From the cell containing the given text, extract its center point as [X, Y] coordinate. 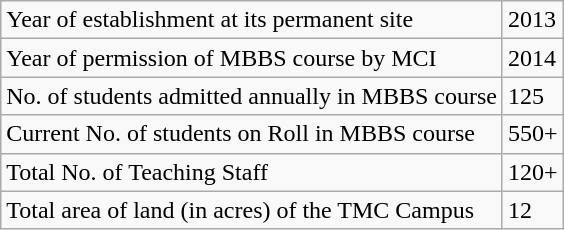
Year of establishment at its permanent site [252, 20]
125 [532, 96]
Total No. of Teaching Staff [252, 172]
Total area of land (in acres) of the TMC Campus [252, 210]
Year of permission of MBBS course by MCI [252, 58]
2013 [532, 20]
550+ [532, 134]
No. of students admitted annually in MBBS course [252, 96]
Current No. of students on Roll in MBBS course [252, 134]
120+ [532, 172]
2014 [532, 58]
12 [532, 210]
